Return the [X, Y] coordinate for the center point of the cell that contains the specified text.  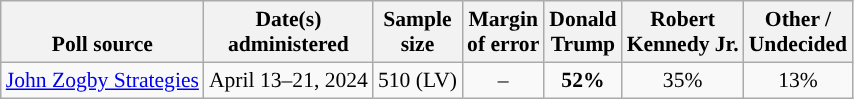
13% [798, 80]
DonaldTrump [582, 32]
RobertKennedy Jr. [683, 32]
Other /Undecided [798, 32]
52% [582, 80]
Marginof error [503, 32]
Poll source [102, 32]
Date(s)administered [288, 32]
35% [683, 80]
510 (LV) [418, 80]
– [503, 80]
John Zogby Strategies [102, 80]
April 13–21, 2024 [288, 80]
Samplesize [418, 32]
